Search for the cell housing the specified text and yield its [X, Y] center coordinate. 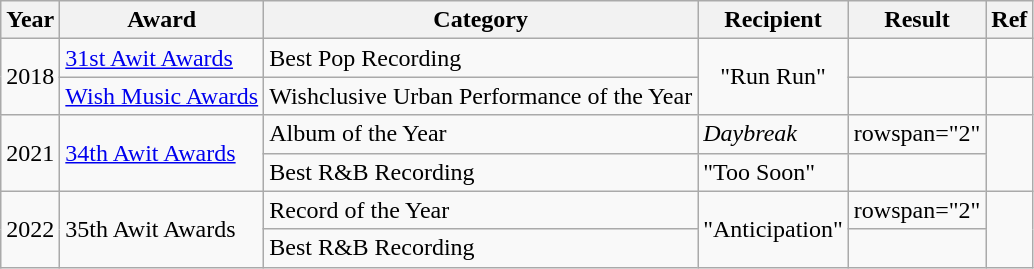
Ref [1010, 20]
Category [481, 20]
31st Awit Awards [162, 58]
"Anticipation" [774, 229]
Record of the Year [481, 210]
Recipient [774, 20]
Result [917, 20]
Album of the Year [481, 134]
2018 [30, 77]
Year [30, 20]
"Run Run" [774, 77]
Award [162, 20]
2021 [30, 153]
"Too Soon" [774, 172]
Daybreak [774, 134]
34th Awit Awards [162, 153]
35th Awit Awards [162, 229]
2022 [30, 229]
Best Pop Recording [481, 58]
Wish Music Awards [162, 96]
Wishclusive Urban Performance of the Year [481, 96]
